Extract the [x, y] coordinate from the center of the cell holding the provided text.  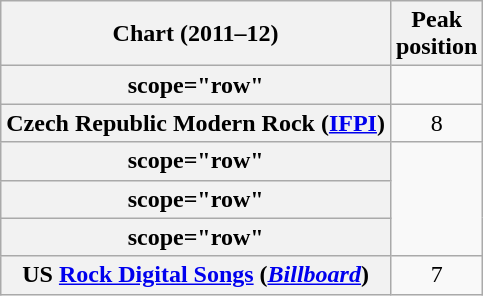
Chart (2011–12) [196, 34]
8 [436, 123]
US Rock Digital Songs (Billboard) [196, 275]
Czech Republic Modern Rock (IFPI) [196, 123]
7 [436, 275]
Peakposition [436, 34]
